Locate the cell with the specified text and output its [x, y] center coordinate. 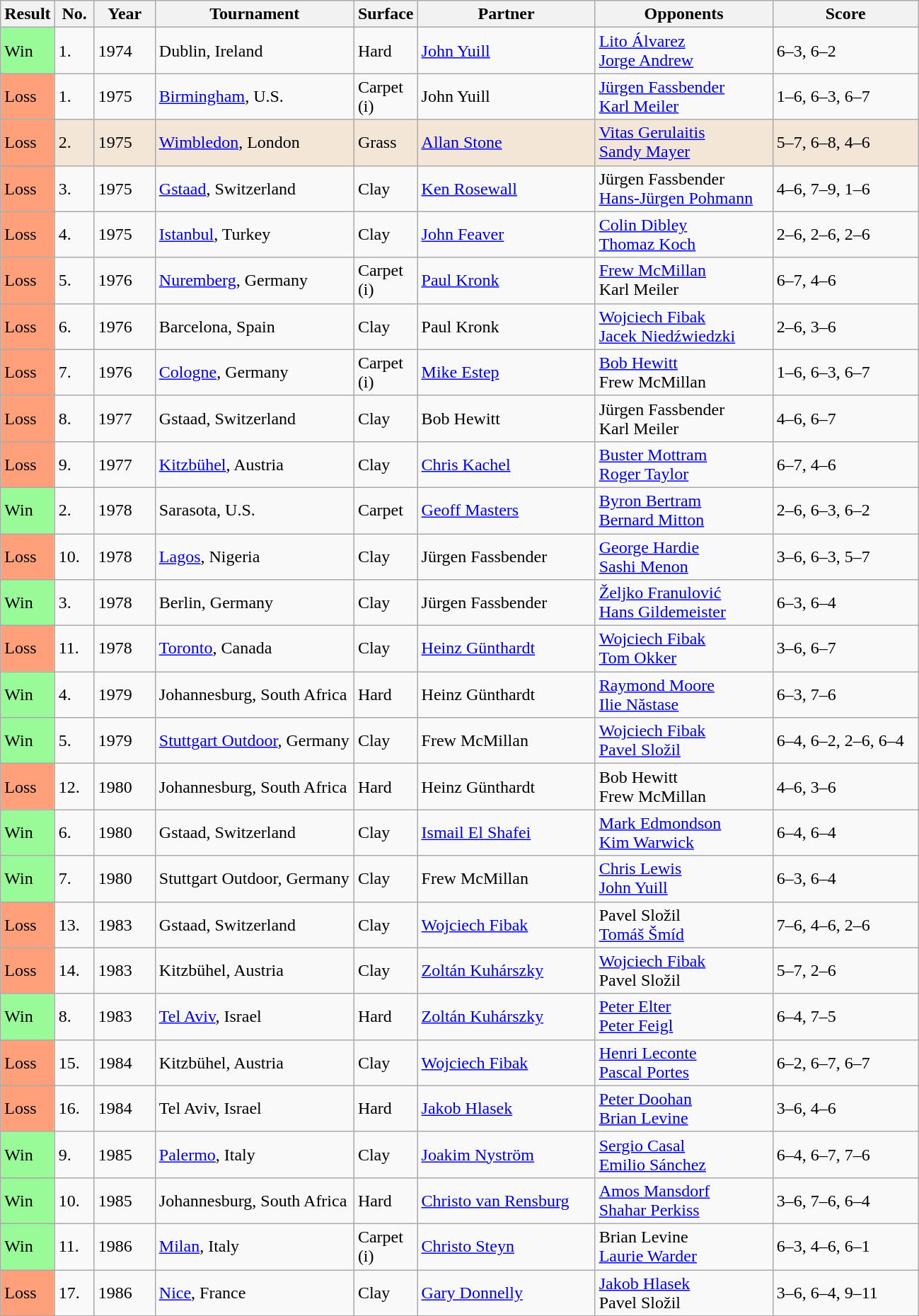
4–6, 6–7 [845, 419]
6–3, 6–2 [845, 51]
12. [74, 786]
Sergio Casal Emilio Sánchez [683, 1154]
2–6, 6–3, 6–2 [845, 511]
Partner [507, 14]
Tournament [255, 14]
John Feaver [507, 235]
2–6, 2–6, 2–6 [845, 235]
Amos Mansdorf Shahar Perkiss [683, 1201]
2–6, 3–6 [845, 327]
Chris Lewis John Yuill [683, 878]
Dublin, Ireland [255, 51]
Carpet [386, 511]
Lito Álvarez Jorge Andrew [683, 51]
Wojciech Fibak Tom Okker [683, 649]
17. [74, 1293]
Joakim Nyström [507, 1154]
6–4, 6–7, 7–6 [845, 1154]
Berlin, Germany [255, 602]
Byron Bertram Bernard Mitton [683, 511]
Chris Kachel [507, 464]
6–3, 7–6 [845, 694]
Raymond Moore Ilie Năstase [683, 694]
Geoff Masters [507, 511]
Željko Franulović Hans Gildemeister [683, 602]
6–4, 6–4 [845, 833]
6–4, 7–5 [845, 1017]
6–3, 4–6, 6–1 [845, 1246]
3–6, 6–3, 5–7 [845, 556]
13. [74, 925]
Jürgen Fassbender Hans-Jürgen Pohmann [683, 188]
Peter Elter Peter Feigl [683, 1017]
Wojciech Fibak Jacek Niedźwiedzki [683, 327]
3–6, 4–6 [845, 1109]
4–6, 3–6 [845, 786]
1974 [125, 51]
Henri Leconte Pascal Portes [683, 1062]
Istanbul, Turkey [255, 235]
14. [74, 970]
Christo van Rensburg [507, 1201]
Peter Doohan Brian Levine [683, 1109]
Year [125, 14]
Ken Rosewall [507, 188]
George Hardie Sashi Menon [683, 556]
Colin Dibley Thomaz Koch [683, 235]
Barcelona, Spain [255, 327]
Mark Edmondson Kim Warwick [683, 833]
5–7, 2–6 [845, 970]
Brian Levine Laurie Warder [683, 1246]
3–6, 6–4, 9–11 [845, 1293]
15. [74, 1062]
3–6, 6–7 [845, 649]
Grass [386, 143]
Palermo, Italy [255, 1154]
Cologne, Germany [255, 372]
Mike Estep [507, 372]
Surface [386, 14]
3–6, 7–6, 6–4 [845, 1201]
Gary Donnelly [507, 1293]
6–4, 6–2, 2–6, 6–4 [845, 741]
Jakob Hlasek Pavel Složil [683, 1293]
16. [74, 1109]
Opponents [683, 14]
Allan Stone [507, 143]
5–7, 6–8, 4–6 [845, 143]
Buster Mottram Roger Taylor [683, 464]
Nuremberg, Germany [255, 280]
Lagos, Nigeria [255, 556]
7–6, 4–6, 2–6 [845, 925]
Birmingham, U.S. [255, 96]
6–2, 6–7, 6–7 [845, 1062]
Nice, France [255, 1293]
Vitas Gerulaitis Sandy Mayer [683, 143]
Milan, Italy [255, 1246]
Score [845, 14]
Wimbledon, London [255, 143]
Bob Hewitt [507, 419]
Pavel Složil Tomáš Šmíd [683, 925]
Frew McMillan Karl Meiler [683, 280]
Sarasota, U.S. [255, 511]
Christo Steyn [507, 1246]
Jakob Hlasek [507, 1109]
Result [28, 14]
4–6, 7–9, 1–6 [845, 188]
Ismail El Shafei [507, 833]
No. [74, 14]
Toronto, Canada [255, 649]
